Provide the (x, y) coordinate of the cell's center where the given text is located.  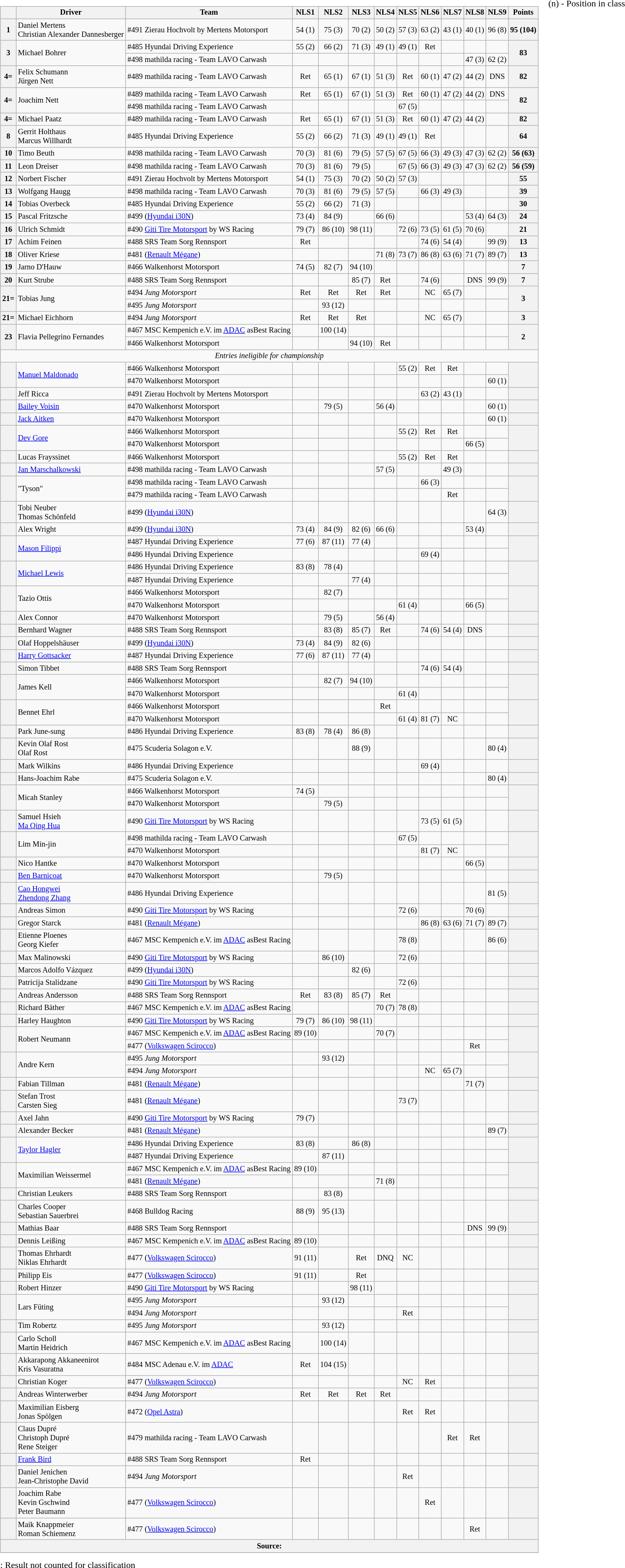
Jarno D'Hauw (71, 267)
Pascal Fritzsche (71, 217)
Charles Cooper Sebastian Sauerbrei (71, 1211)
DNQ (385, 1258)
95 (13) (333, 1211)
96 (8) (497, 30)
Jan Marschalkowski (71, 470)
Park June-sung (71, 732)
1 (8, 30)
Alex Wright (71, 529)
Marcos Adolfo Vázquez (71, 970)
Lars Füting (71, 1307)
#484 MSC Adenau e.V. im ADAC (209, 1365)
Tim Robertz (71, 1326)
83 (523, 53)
Joachim Nett (71, 100)
10 (8, 154)
Harry Gottsacker (71, 656)
NLS5 (408, 13)
Taylor Hagler (71, 1150)
NLS8 (475, 13)
Bennet Ehrl (71, 712)
Robert Hinzer (71, 1288)
Michael Eichhorn (71, 318)
Maximilian Weissermel (71, 1175)
11 (8, 166)
Leon Dreiser (71, 166)
Fabian Tillman (71, 1084)
39 (523, 192)
30 (523, 204)
NLS7 (452, 13)
Cao Hongwei Zhendong Zhang (71, 893)
NLS4 (385, 13)
Tazio Ottis (71, 599)
Dev Gore (71, 438)
Frank Bird (71, 1459)
Lim Min-jin (71, 845)
James Kell (71, 687)
Flavia Pellegrino Fernandes (71, 337)
20 (8, 280)
15 (8, 217)
Etienne Ploenes Georg Kiefer (71, 940)
Tobias Overbeck (71, 204)
Andre Kern (71, 1065)
Nico Hantke (71, 863)
Kevin Olaf Rost Olaf Rost (71, 749)
Christian Leukers (71, 1194)
Bernhard Wagner (71, 631)
12 (8, 179)
#468 Bulldog Racing (209, 1211)
Achim Feinen (71, 242)
16 (8, 229)
Alexander Becker (71, 1131)
17 (8, 242)
86 (6) (497, 940)
NLS9 (497, 13)
NLS2 (333, 13)
Dennis Leißing (71, 1241)
18 (8, 255)
Patricija Stalidzane (71, 983)
Max Malinowski (71, 957)
64 (523, 136)
Philipp Eis (71, 1275)
Gregor Starck (71, 923)
Felix Schumann Jürgen Nett (71, 77)
Robert Neumann (71, 1039)
Hans-Joachim Rabe (71, 779)
56 (59) (523, 166)
24 (523, 217)
Timo Beuth (71, 154)
40 (1) (475, 30)
Entries ineligible for championship (269, 356)
Mason Filippi (71, 548)
21 (523, 229)
Gerrit Holthaus Marcus Willhardt (71, 136)
Alex Connor (71, 618)
Points (523, 13)
Axel Jahn (71, 1118)
Joachim Rabe Kevin Gschwind Peter Baumann (71, 1503)
14 (8, 204)
NLS6 (430, 13)
Kurt Strube (71, 280)
Bailey Voisin (71, 407)
Andreas Andersson (71, 995)
Ben Barnicoat (71, 876)
Carlo Scholl Martin Heidrich (71, 1343)
Harley Haughton (71, 1021)
Mark Wilkins (71, 766)
56 (63) (523, 154)
Olaf Hoppelshäuser (71, 643)
19 (8, 267)
Team (209, 13)
Source: (269, 1546)
Akkarapong Akkaneenirot Kris Vasuratna (71, 1365)
Richard Bäther (71, 1008)
2 (523, 337)
Claus Dupré Christoph Dupré Rene Steiger (71, 1438)
8 (8, 136)
Tobi Neuber Thomas Schönfeld (71, 512)
Manuel Maldonado (71, 375)
Michael Paatz (71, 119)
Andreas Winterwerber (71, 1394)
95 (104) (523, 30)
Daniel Jenichen Jean-Christophe David (71, 1477)
Oliver Kriese (71, 255)
23 (8, 337)
Michael Bohrer (71, 53)
Maik Knappmeier Roman Schiemenz (71, 1529)
Micah Stanley (71, 797)
Tobias Jung (71, 299)
Daniel Mertens Christian Alexander Dannesberger (71, 30)
"Tyson" (71, 488)
55 (523, 179)
Driver (71, 13)
Andreas Simon (71, 910)
Mathias Baar (71, 1228)
Simon Tibbet (71, 668)
104 (15) (333, 1365)
Wolfgang Haugg (71, 192)
Norbert Fischer (71, 179)
Jack Aitken (71, 419)
Stefan Trost Carsten Sieg (71, 1101)
Michael Lewis (71, 573)
Thomas Ehrhardt Niklas Ehrhardt (71, 1258)
Lucas Frayssinet (71, 457)
Jeff Ricca (71, 394)
Ulrich Schmidt (71, 229)
NLS3 (361, 13)
NLS1 (305, 13)
Christian Koger (71, 1382)
Samuel Hsieh Ma Qing Hua (71, 821)
#472 (Opel Astra) (209, 1412)
Maximilian Eisberg Jonas Spölgen (71, 1412)
81 (5) (497, 893)
